Provide the (X, Y) coordinate of the cell's center where the given text is located.  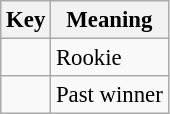
Key (26, 20)
Rookie (110, 58)
Meaning (110, 20)
Past winner (110, 95)
